Provide the [X, Y] coordinate of the cell's center where the given text is located.  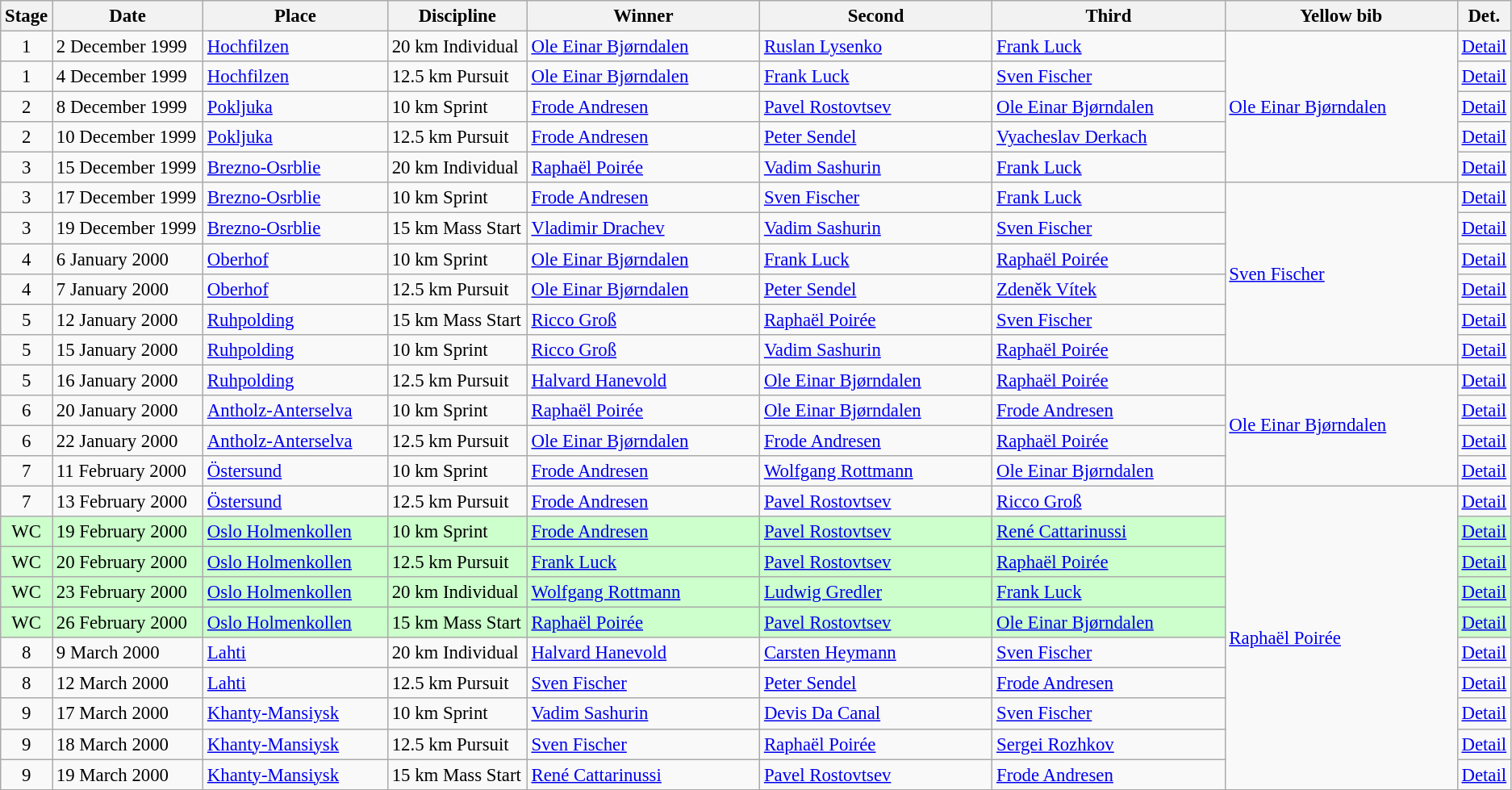
Second [876, 16]
9 March 2000 [127, 653]
6 January 2000 [127, 259]
Ludwig Gredler [876, 592]
17 December 1999 [127, 198]
Devis Da Canal [876, 714]
19 February 2000 [127, 532]
12 January 2000 [127, 320]
23 February 2000 [127, 592]
Stage [27, 16]
Date [127, 16]
13 February 2000 [127, 501]
4 December 1999 [127, 77]
26 February 2000 [127, 623]
11 February 2000 [127, 471]
Place [295, 16]
Sergei Rozhkov [1109, 744]
15 December 1999 [127, 168]
Discipline [457, 16]
10 December 1999 [127, 137]
Vladimir Drachev [643, 228]
18 March 2000 [127, 744]
Third [1109, 16]
Carsten Heymann [876, 653]
19 March 2000 [127, 775]
19 December 1999 [127, 228]
2 December 1999 [127, 47]
Zdeněk Vítek [1109, 289]
22 January 2000 [127, 441]
7 January 2000 [127, 289]
Yellow bib [1341, 16]
17 March 2000 [127, 714]
12 March 2000 [127, 683]
Winner [643, 16]
8 December 1999 [127, 107]
Ruslan Lysenko [876, 47]
20 February 2000 [127, 562]
20 January 2000 [127, 411]
15 January 2000 [127, 349]
Vyacheslav Derkach [1109, 137]
16 January 2000 [127, 380]
Det. [1484, 16]
